Return the [X, Y] coordinate for the center point of the cell that contains the specified text.  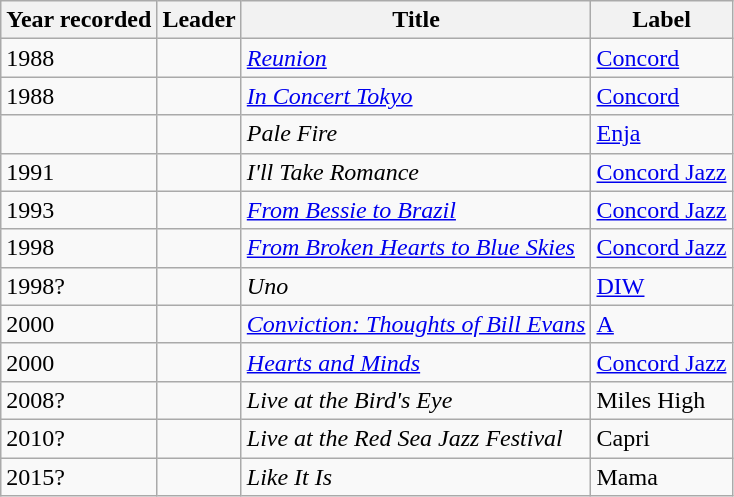
Like It Is [416, 477]
Pale Fire [416, 134]
1998? [79, 286]
Enja [662, 134]
1991 [79, 172]
Mama [662, 477]
I'll Take Romance [416, 172]
1993 [79, 210]
Conviction: Thoughts of Bill Evans [416, 324]
Live at the Red Sea Jazz Festival [416, 438]
Capri [662, 438]
Miles High [662, 400]
DIW [662, 286]
Reunion [416, 58]
From Broken Hearts to Blue Skies [416, 248]
Label [662, 20]
1998 [79, 248]
2008? [79, 400]
In Concert Tokyo [416, 96]
2015? [79, 477]
Live at the Bird's Eye [416, 400]
2010? [79, 438]
From Bessie to Brazil [416, 210]
Year recorded [79, 20]
Leader [199, 20]
Title [416, 20]
A [662, 324]
Hearts and Minds [416, 362]
Uno [416, 286]
